Detect which cell encompasses the target text, then output its (X, Y) center coordinate. 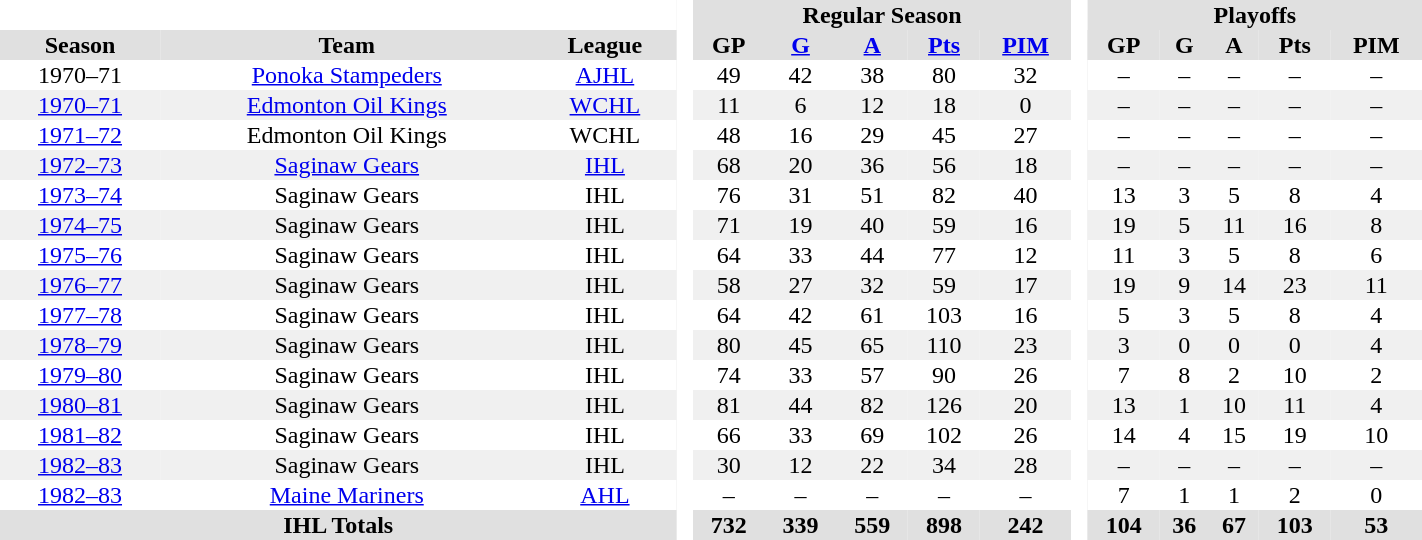
49 (729, 75)
34 (944, 465)
Regular Season (882, 15)
126 (944, 405)
29 (872, 135)
77 (944, 255)
38 (872, 75)
AHL (604, 495)
1971–72 (80, 135)
104 (1124, 525)
48 (729, 135)
61 (872, 315)
17 (1026, 285)
68 (729, 165)
Season (80, 45)
57 (872, 375)
76 (729, 195)
1979–80 (80, 375)
74 (729, 375)
Team (346, 45)
1976–77 (80, 285)
AJHL (604, 75)
559 (872, 525)
31 (801, 195)
1977–78 (80, 315)
1981–82 (80, 435)
15 (1234, 435)
58 (729, 285)
898 (944, 525)
1980–81 (80, 405)
65 (872, 345)
90 (944, 375)
71 (729, 225)
110 (944, 345)
1972–73 (80, 165)
242 (1026, 525)
339 (801, 525)
League (604, 45)
28 (1026, 465)
69 (872, 435)
1974–75 (80, 225)
Maine Mariners (346, 495)
IHL Totals (338, 525)
732 (729, 525)
67 (1234, 525)
22 (872, 465)
1978–79 (80, 345)
102 (944, 435)
53 (1376, 525)
81 (729, 405)
51 (872, 195)
Ponoka Stampeders (346, 75)
9 (1185, 285)
30 (729, 465)
1973–74 (80, 195)
56 (944, 165)
66 (729, 435)
Playoffs (1255, 15)
1975–76 (80, 255)
